Find where the given text appears and provide that cell's center as [x, y] coordinate. 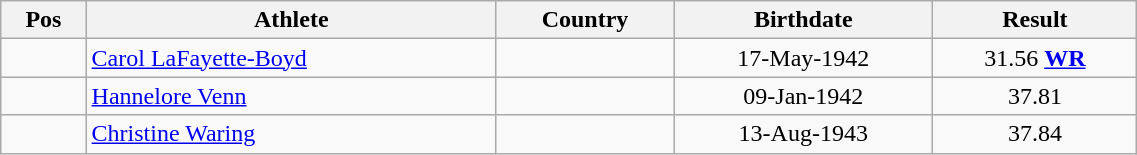
Athlete [291, 20]
09-Jan-1942 [804, 96]
37.84 [1035, 134]
Carol LaFayette-Boyd [291, 58]
Hannelore Venn [291, 96]
13-Aug-1943 [804, 134]
Christine Waring [291, 134]
Country [584, 20]
17-May-1942 [804, 58]
Pos [44, 20]
31.56 WR [1035, 58]
Birthdate [804, 20]
Result [1035, 20]
37.81 [1035, 96]
